Identify which cell holds the provided text, then report its (X, Y) central coordinate. 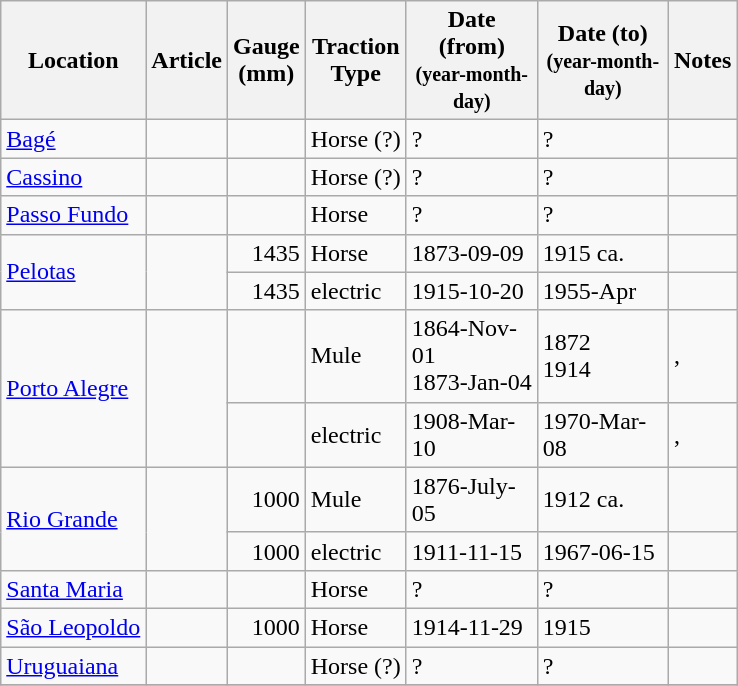
Uruguaiana (74, 665)
1912 ca. (602, 500)
Rio Grande (74, 518)
Bagé (74, 139)
São Leopoldo (74, 627)
1955-Apr (602, 291)
1911-11-15 (472, 551)
1915 (602, 627)
Gauge (mm) (266, 60)
Date (to)(year-month-day) (602, 60)
Date (from)(year-month-day) (472, 60)
1908-Mar-10 (472, 434)
Location (74, 60)
Porto Alegre (74, 388)
1967-06-15 (602, 551)
18721914 (602, 356)
Cassino (74, 177)
TractionType (356, 60)
Santa Maria (74, 589)
Notes (702, 60)
1914-11-29 (472, 627)
1915 ca. (602, 253)
Article (187, 60)
Pelotas (74, 272)
1915-10-20 (472, 291)
1876-July-05 (472, 500)
1873-09-09 (472, 253)
1970-Mar-08 (602, 434)
Passo Fundo (74, 215)
1864-Nov-01 1873-Jan-04 (472, 356)
